Output the [X, Y] coordinate of the center of the cell containing the given text.  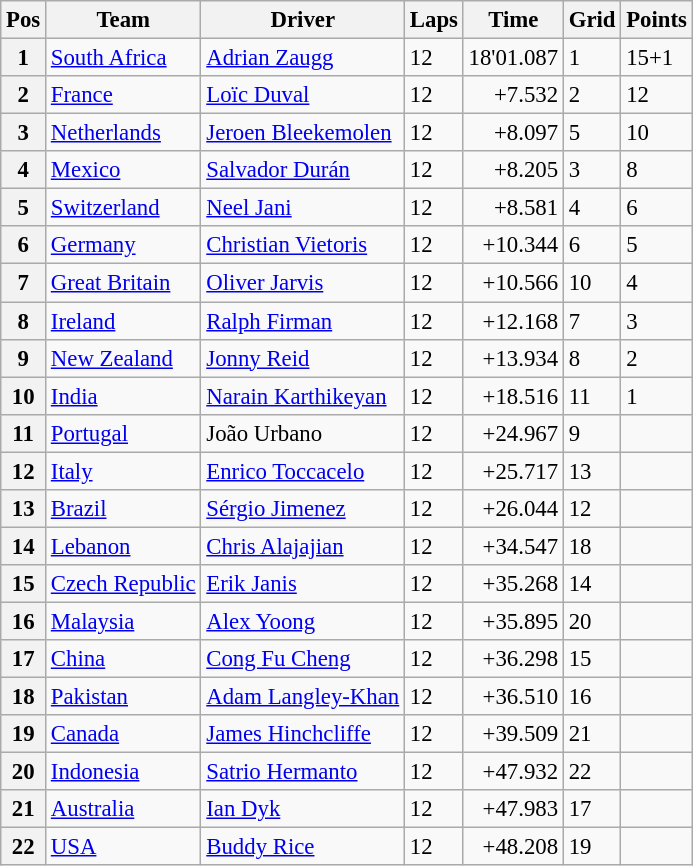
Switzerland [124, 208]
Laps [434, 20]
+35.895 [513, 621]
+48.208 [513, 847]
+12.168 [513, 321]
Great Britain [124, 283]
+34.547 [513, 546]
+35.268 [513, 584]
Canada [124, 734]
+47.983 [513, 809]
Ian Dyk [303, 809]
Adrian Zaugg [303, 58]
Netherlands [124, 133]
Czech Republic [124, 584]
Ireland [124, 321]
+25.717 [513, 471]
15+1 [656, 58]
Australia [124, 809]
+8.097 [513, 133]
+47.932 [513, 772]
France [124, 95]
Points [656, 20]
+24.967 [513, 433]
New Zealand [124, 358]
Christian Vietoris [303, 245]
Grid [592, 20]
China [124, 659]
South Africa [124, 58]
+39.509 [513, 734]
Team [124, 20]
Narain Karthikeyan [303, 396]
+8.205 [513, 170]
Mexico [124, 170]
Ralph Firman [303, 321]
18'01.087 [513, 58]
+7.532 [513, 95]
James Hinchcliffe [303, 734]
Italy [124, 471]
Malaysia [124, 621]
USA [124, 847]
Brazil [124, 509]
Adam Langley-Khan [303, 697]
Indonesia [124, 772]
+18.516 [513, 396]
India [124, 396]
Salvador Durán [303, 170]
Buddy Rice [303, 847]
Erik Janis [303, 584]
Enrico Toccacelo [303, 471]
Oliver Jarvis [303, 283]
Satrio Hermanto [303, 772]
+26.044 [513, 509]
+36.510 [513, 697]
Neel Jani [303, 208]
Jonny Reid [303, 358]
+10.344 [513, 245]
Pos [24, 20]
João Urbano [303, 433]
Jeroen Bleekemolen [303, 133]
Alex Yoong [303, 621]
Time [513, 20]
Lebanon [124, 546]
Sérgio Jimenez [303, 509]
+8.581 [513, 208]
Driver [303, 20]
+10.566 [513, 283]
Portugal [124, 433]
Cong Fu Cheng [303, 659]
Germany [124, 245]
Loïc Duval [303, 95]
+13.934 [513, 358]
+36.298 [513, 659]
Chris Alajajian [303, 546]
Pakistan [124, 697]
